Find where the given text appears and provide that cell's center as (X, Y) coordinate. 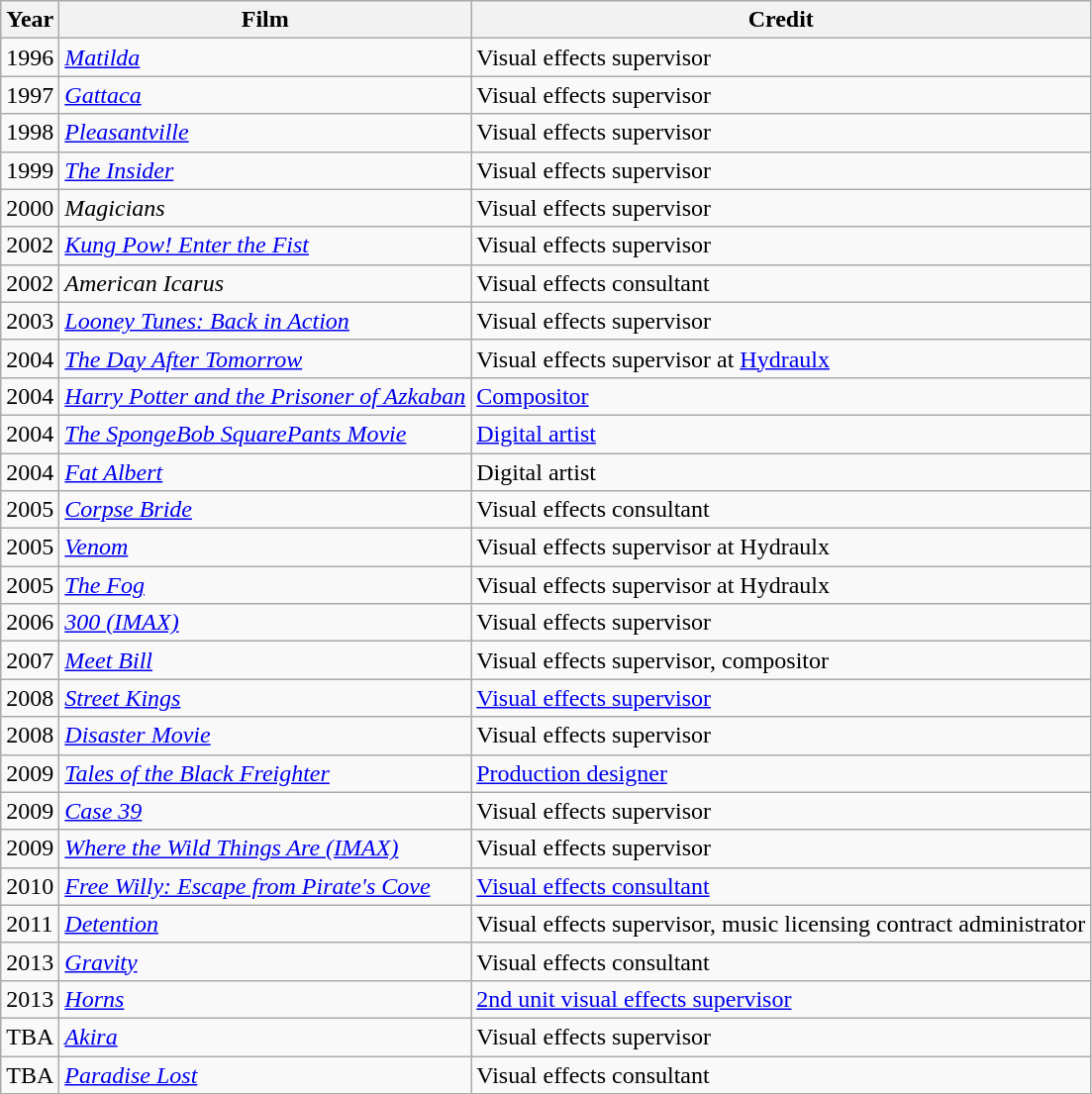
Fat Albert (265, 472)
Where the Wild Things Are (IMAX) (265, 848)
Harry Potter and the Prisoner of Azkaban (265, 396)
2010 (30, 886)
Compositor (781, 396)
2003 (30, 321)
Pleasantville (265, 133)
Paradise Lost (265, 1074)
Street Kings (265, 698)
American Icarus (265, 283)
Disaster Movie (265, 736)
2000 (30, 208)
Gravity (265, 961)
2007 (30, 660)
Kung Pow! Enter the Fist (265, 246)
Year (30, 20)
1999 (30, 170)
Horns (265, 999)
300 (IMAX) (265, 623)
1996 (30, 57)
Venom (265, 547)
2006 (30, 623)
Credit (781, 20)
Magicians (265, 208)
The SpongeBob SquarePants Movie (265, 434)
Tales of the Black Freighter (265, 773)
Case 39 (265, 811)
Visual effects supervisor, compositor (781, 660)
Detention (265, 924)
1998 (30, 133)
Corpse Bride (265, 510)
Production designer (781, 773)
Meet Bill (265, 660)
Looney Tunes: Back in Action (265, 321)
The Day After Tomorrow (265, 358)
Visual effects supervisor, music licensing contract administrator (781, 924)
The Fog (265, 585)
2011 (30, 924)
The Insider (265, 170)
Gattaca (265, 95)
Matilda (265, 57)
Akira (265, 1037)
Film (265, 20)
2nd unit visual effects supervisor (781, 999)
Free Willy: Escape from Pirate's Cove (265, 886)
1997 (30, 95)
